Scan for the cell matching the given text and deliver its (x, y) coordinate at center. 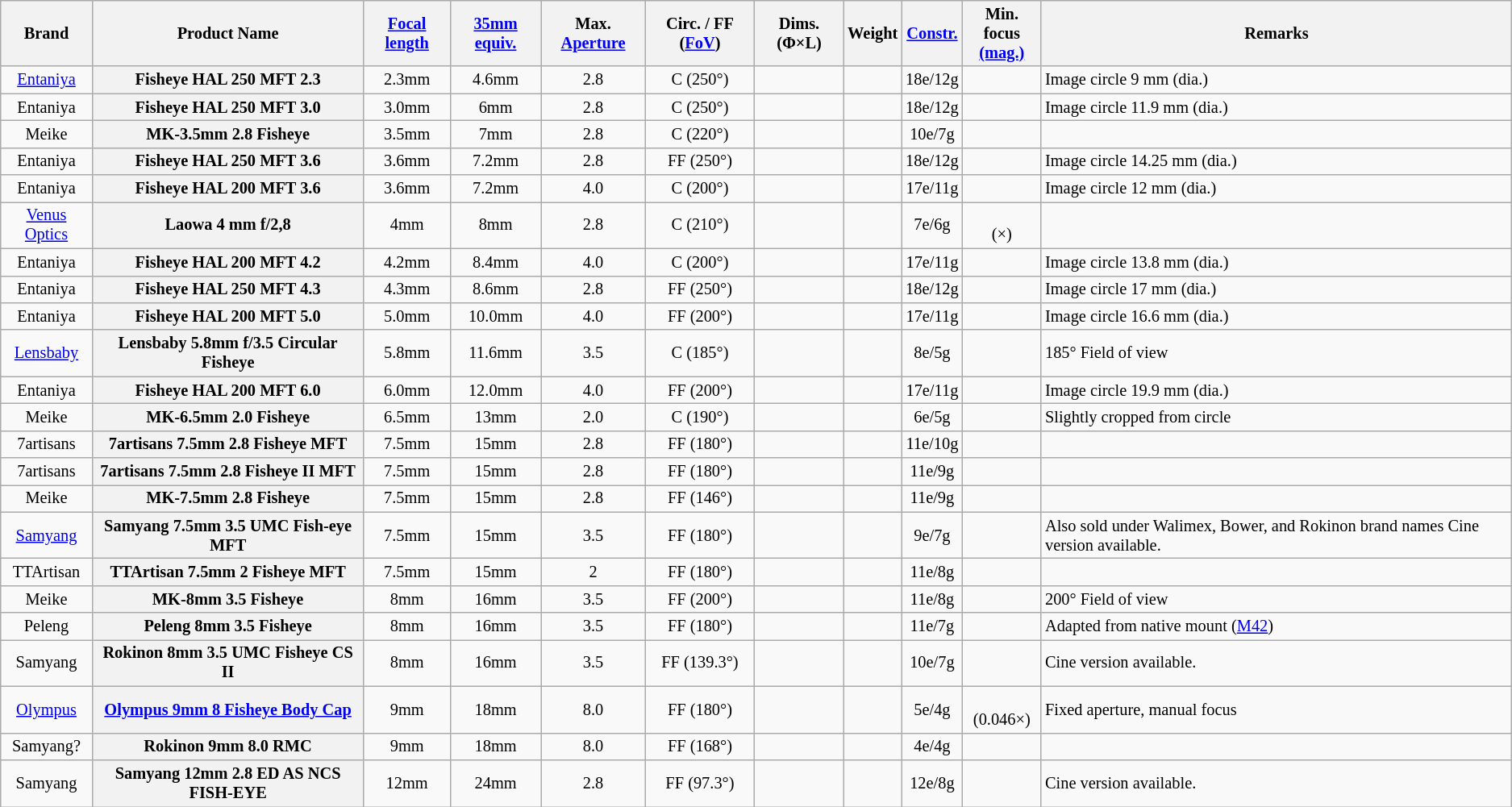
11e/7g (932, 626)
6.5mm (406, 417)
(×) (1002, 225)
FF (97.3°) (700, 783)
7e/6g (932, 225)
12mm (406, 783)
Samyang? (47, 747)
Brand (47, 33)
Circ. / FF (FoV) (700, 33)
Fixed aperture, manual focus (1277, 709)
TTArtisan 7.5mm 2 Fisheye MFT (227, 572)
6e/5g (932, 417)
4mm (406, 225)
Focal length (406, 33)
8e/5g (932, 353)
Rokinon 9mm 8.0 RMC (227, 747)
12.0mm (495, 390)
35mm equiv. (495, 33)
200° Field of view (1277, 599)
4e/4g (932, 747)
Fisheye HAL 200 MFT 3.6 (227, 189)
4.2mm (406, 262)
Fisheye HAL 250 MFT 4.3 (227, 289)
8.6mm (495, 289)
12e/8g (932, 783)
5.8mm (406, 353)
C (185°) (700, 353)
Samyang 12mm 2.8 ED AS NCS FISH-EYE (227, 783)
Fisheye HAL 250 MFT 3.6 (227, 161)
Fisheye HAL 200 MFT 4.2 (227, 262)
Min. focus(mag.) (1002, 33)
Image circle 19.9 mm (dia.) (1277, 390)
Fisheye HAL 200 MFT 5.0 (227, 316)
Olympus (47, 709)
Fisheye HAL 250 MFT 3.0 (227, 107)
Product Name (227, 33)
MK-7.5mm 2.8 Fisheye (227, 498)
11.6mm (495, 353)
Image circle 17 mm (dia.) (1277, 289)
MK-6.5mm 2.0 Fisheye (227, 417)
TTArtisan (47, 572)
7mm (495, 134)
MK-3.5mm 2.8 Fisheye (227, 134)
2.3mm (406, 80)
Image circle 14.25 mm (dia.) (1277, 161)
Slightly cropped from circle (1277, 417)
Remarks (1277, 33)
Fisheye HAL 250 MFT 2.3 (227, 80)
Image circle 16.6 mm (dia.) (1277, 316)
Image circle 13.8 mm (dia.) (1277, 262)
(0.046×) (1002, 709)
MK-8mm 3.5 Fisheye (227, 599)
FF (146°) (700, 498)
Lensbaby (47, 353)
Constr. (932, 33)
Weight (873, 33)
10.0mm (495, 316)
5.0mm (406, 316)
Rokinon 8mm 3.5 UMC Fisheye CS II (227, 663)
9e/7g (932, 535)
13mm (495, 417)
24mm (495, 783)
Image circle 9 mm (dia.) (1277, 80)
4.3mm (406, 289)
3.5mm (406, 134)
C (220°) (700, 134)
Max. Aperture (594, 33)
Fisheye HAL 200 MFT 6.0 (227, 390)
Adapted from native mount (M42) (1277, 626)
Olympus 9mm 8 Fisheye Body Cap (227, 709)
Dims. (Φ×L) (800, 33)
5e/4g (932, 709)
3.0mm (406, 107)
FF (139.3°) (700, 663)
Image circle 12 mm (dia.) (1277, 189)
7artisans 7.5mm 2.8 Fisheye II MFT (227, 472)
2.0 (594, 417)
FF (168°) (700, 747)
Laowa 4 mm f/2,8 (227, 225)
Image circle 11.9 mm (dia.) (1277, 107)
C (210°) (700, 225)
Lensbaby 5.8mm f/3.5 Circular Fisheye (227, 353)
4.6mm (495, 80)
6mm (495, 107)
C (190°) (700, 417)
Samyang 7.5mm 3.5 UMC Fish-eye MFT (227, 535)
11e/10g (932, 444)
Also sold under Walimex, Bower, and Rokinon brand names Cine version available. (1277, 535)
2 (594, 572)
Peleng 8mm 3.5 Fisheye (227, 626)
6.0mm (406, 390)
Venus Optics (47, 225)
8.4mm (495, 262)
185° Field of view (1277, 353)
Peleng (47, 626)
7artisans 7.5mm 2.8 Fisheye MFT (227, 444)
